Return the (X, Y) coordinate for the center point of the cell that contains the specified text.  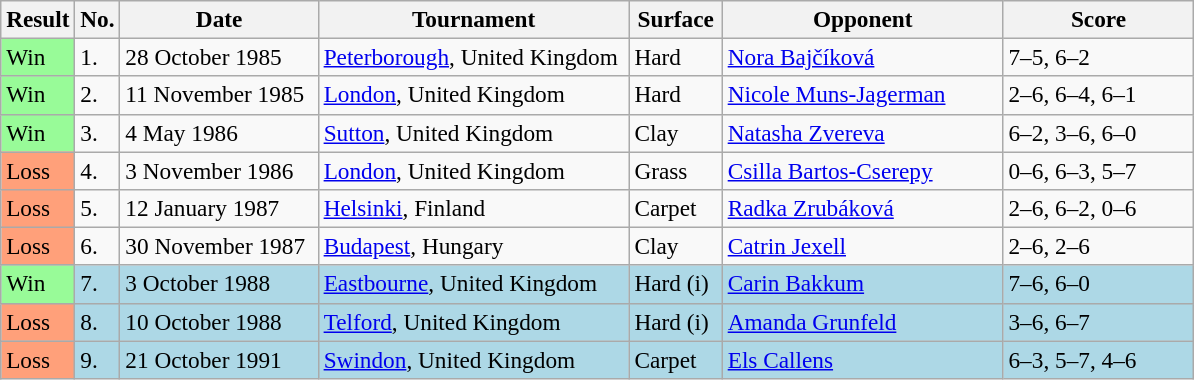
5. (98, 208)
11 November 1985 (219, 95)
Surface (676, 19)
2. (98, 95)
No. (98, 19)
6–3, 5–7, 4–6 (1098, 359)
Peterborough, United Kingdom (474, 57)
Catrin Jexell (862, 246)
Grass (676, 170)
Nora Bajčíková (862, 57)
Opponent (862, 19)
Nicole Muns-Jagerman (862, 95)
30 November 1987 (219, 246)
Date (219, 19)
Radka Zrubáková (862, 208)
2–6, 6–2, 0–6 (1098, 208)
Score (1098, 19)
7–5, 6–2 (1098, 57)
Natasha Zvereva (862, 133)
0–6, 6–3, 5–7 (1098, 170)
Helsinki, Finland (474, 208)
3. (98, 133)
1. (98, 57)
21 October 1991 (219, 359)
7. (98, 284)
Amanda Grunfeld (862, 322)
Sutton, United Kingdom (474, 133)
28 October 1985 (219, 57)
Tournament (474, 19)
6. (98, 246)
4. (98, 170)
3 October 1988 (219, 284)
Els Callens (862, 359)
Telford, United Kingdom (474, 322)
Swindon, United Kingdom (474, 359)
Result (38, 19)
8. (98, 322)
Carin Bakkum (862, 284)
10 October 1988 (219, 322)
3–6, 6–7 (1098, 322)
Eastbourne, United Kingdom (474, 284)
9. (98, 359)
2–6, 2–6 (1098, 246)
3 November 1986 (219, 170)
2–6, 6–4, 6–1 (1098, 95)
6–2, 3–6, 6–0 (1098, 133)
7–6, 6–0 (1098, 284)
4 May 1986 (219, 133)
Budapest, Hungary (474, 246)
Csilla Bartos-Cserepy (862, 170)
12 January 1987 (219, 208)
